Search for the cell housing the specified text and yield its [x, y] center coordinate. 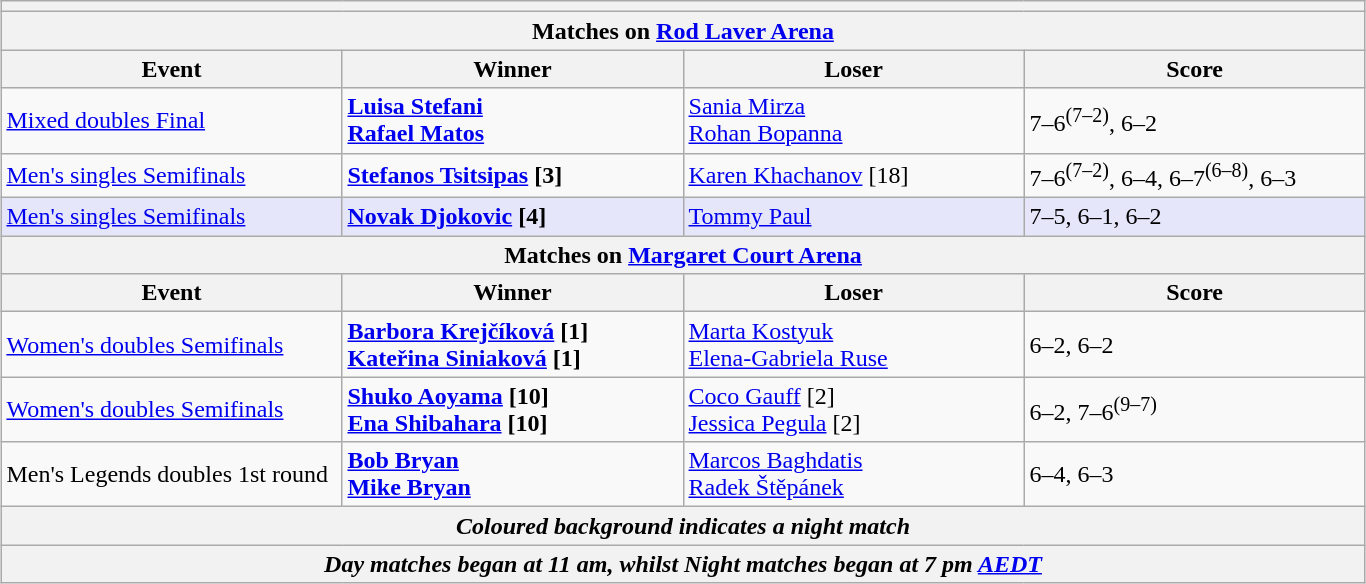
Coloured background indicates a night match [683, 526]
6–4, 6–3 [1194, 474]
Luisa Stefani Rafael Matos [512, 120]
Barbora Krejčíková [1] Kateřina Siniaková [1] [512, 344]
Shuko Aoyama [10] Ena Shibahara [10] [512, 410]
Stefanos Tsitsipas [3] [512, 176]
Men's Legends doubles 1st round [172, 474]
Matches on Margaret Court Arena [683, 255]
Coco Gauff [2] Jessica Pegula [2] [854, 410]
6–2, 7–6(9–7) [1194, 410]
Marta Kostyuk Elena-Gabriela Ruse [854, 344]
7–5, 6–1, 6–2 [1194, 217]
7–6(7–2), 6–2 [1194, 120]
Tommy Paul [854, 217]
Mixed doubles Final [172, 120]
Novak Djokovic [4] [512, 217]
Bob Bryan Mike Bryan [512, 474]
7–6(7–2), 6–4, 6–7(6–8), 6–3 [1194, 176]
Karen Khachanov [18] [854, 176]
Marcos Baghdatis Radek Štěpánek [854, 474]
Matches on Rod Laver Arena [683, 31]
Sania Mirza Rohan Bopanna [854, 120]
6–2, 6–2 [1194, 344]
Day matches began at 11 am, whilst Night matches began at 7 pm AEDT [683, 564]
